Provide the (X, Y) coordinate of the cell's center where the given text is located.  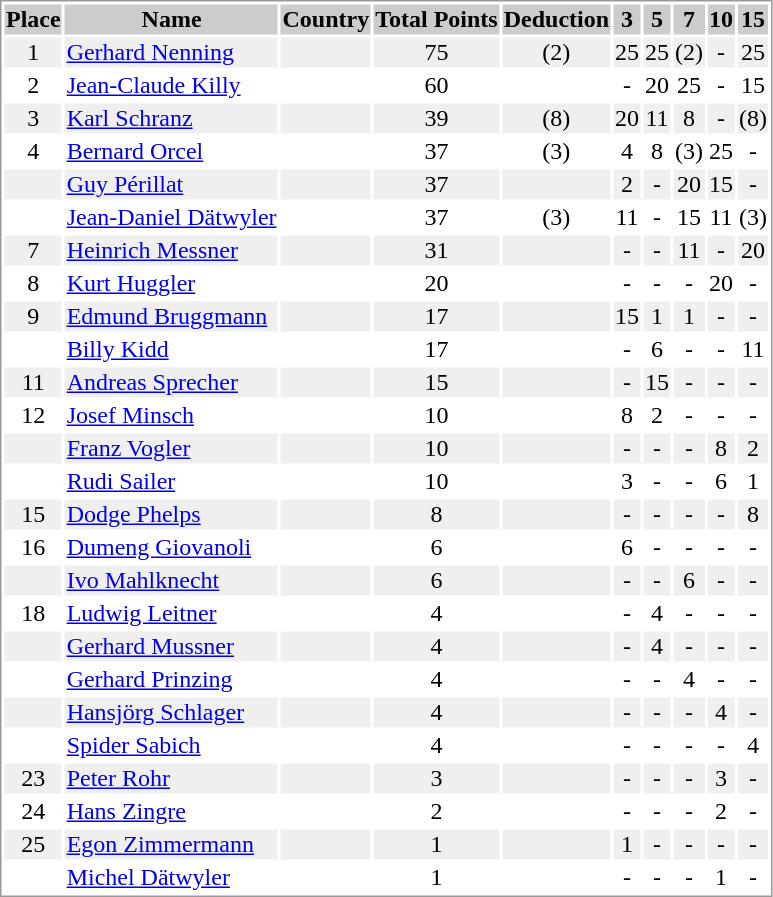
Rudi Sailer (172, 481)
9 (33, 317)
Hansjörg Schlager (172, 713)
16 (33, 547)
Jean-Claude Killy (172, 85)
75 (436, 53)
5 (658, 19)
24 (33, 811)
Jean-Daniel Dätwyler (172, 217)
Bernard Orcel (172, 151)
Total Points (436, 19)
Heinrich Messner (172, 251)
Spider Sabich (172, 745)
Franz Vogler (172, 449)
Hans Zingre (172, 811)
Dodge Phelps (172, 515)
18 (33, 613)
Country (326, 19)
Billy Kidd (172, 349)
Name (172, 19)
Edmund Bruggmann (172, 317)
Deduction (556, 19)
12 (33, 415)
Josef Minsch (172, 415)
Place (33, 19)
Peter Rohr (172, 779)
60 (436, 85)
Gerhard Prinzing (172, 679)
Dumeng Giovanoli (172, 547)
Gerhard Nenning (172, 53)
23 (33, 779)
Kurt Huggler (172, 283)
Gerhard Mussner (172, 647)
Guy Périllat (172, 185)
Andreas Sprecher (172, 383)
Ivo Mahlknecht (172, 581)
Ludwig Leitner (172, 613)
31 (436, 251)
39 (436, 119)
Michel Dätwyler (172, 877)
Egon Zimmermann (172, 845)
Karl Schranz (172, 119)
